Locate the cell with the specified text and output its (x, y) center coordinate. 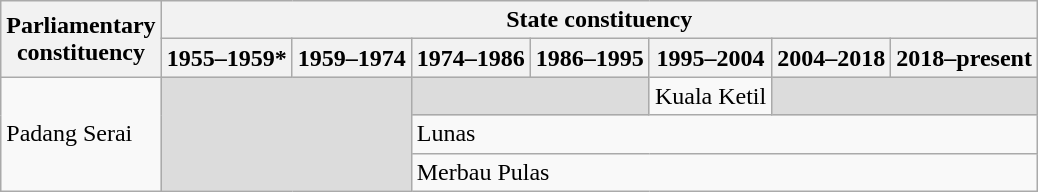
1959–1974 (352, 58)
1974–1986 (470, 58)
State constituency (599, 20)
2018–present (964, 58)
1986–1995 (590, 58)
Parliamentaryconstituency (81, 39)
2004–2018 (832, 58)
Merbau Pulas (724, 172)
1995–2004 (710, 58)
1955–1959* (226, 58)
Kuala Ketil (710, 96)
Lunas (724, 134)
Padang Serai (81, 134)
